Output the (x, y) coordinate of the center of the cell containing the given text.  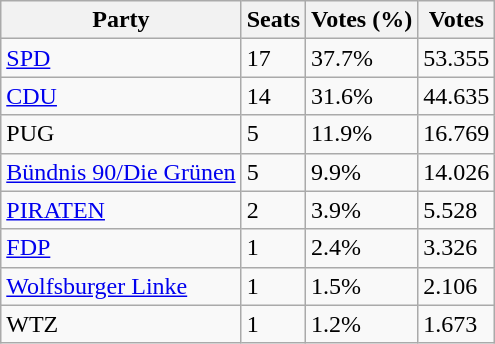
Party (121, 20)
2.106 (456, 286)
CDU (121, 96)
3.9% (362, 210)
Seats (273, 20)
1.673 (456, 324)
Bündnis 90/Die Grünen (121, 172)
9.9% (362, 172)
2.4% (362, 248)
31.6% (362, 96)
SPD (121, 58)
16.769 (456, 134)
17 (273, 58)
Wolfsburger Linke (121, 286)
PUG (121, 134)
5.528 (456, 210)
FDP (121, 248)
1.2% (362, 324)
14 (273, 96)
44.635 (456, 96)
53.355 (456, 58)
1.5% (362, 286)
37.7% (362, 58)
PIRATEN (121, 210)
14.026 (456, 172)
11.9% (362, 134)
2 (273, 210)
Votes (%) (362, 20)
3.326 (456, 248)
WTZ (121, 324)
Votes (456, 20)
